Provide the (X, Y) coordinate of the cell's center where the given text is located.  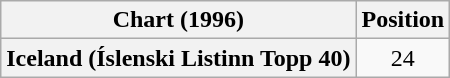
24 (403, 58)
Iceland (Íslenski Listinn Topp 40) (178, 58)
Position (403, 20)
Chart (1996) (178, 20)
